Pinpoint the cell where the given text exists, returning its [X, Y] midpoint coordinate. 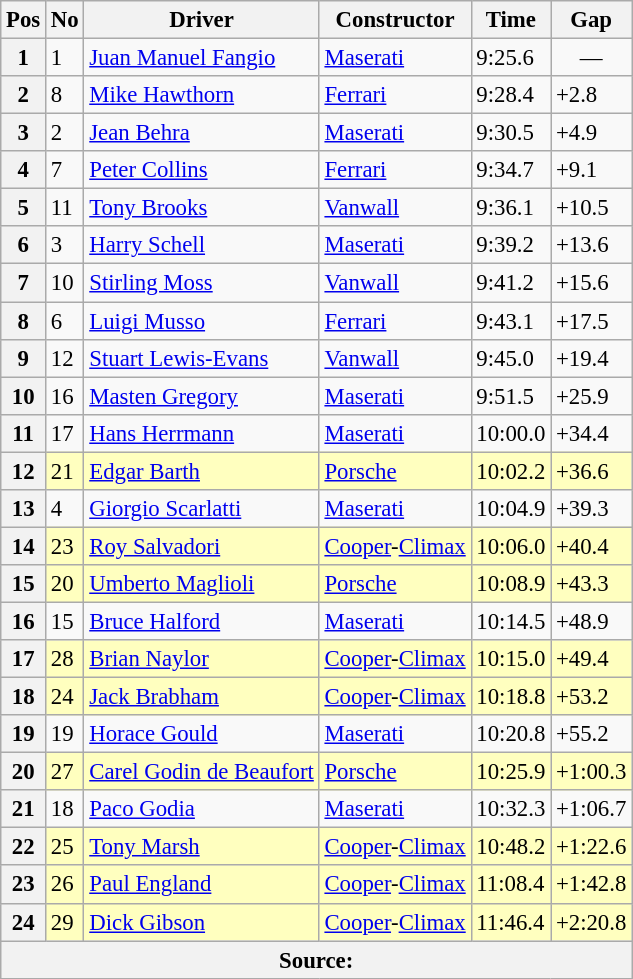
10:08.9 [511, 584]
+49.4 [592, 659]
+1:22.6 [592, 847]
11:46.4 [511, 922]
25 [65, 847]
+4.9 [592, 133]
+10.5 [592, 208]
+34.4 [592, 433]
9:41.2 [511, 283]
Jack Brabham [202, 697]
Dick Gibson [202, 922]
Horace Gould [202, 734]
26 [65, 885]
9:34.7 [511, 170]
10:15.0 [511, 659]
+1:00.3 [592, 772]
+17.5 [592, 321]
Bruce Halford [202, 621]
Paco Godia [202, 809]
+2:20.8 [592, 922]
Constructor [395, 20]
10:14.5 [511, 621]
No [65, 20]
11:08.4 [511, 885]
+1:06.7 [592, 809]
9:45.0 [511, 358]
+53.2 [592, 697]
9 [24, 358]
14 [24, 546]
Paul England [202, 885]
Pos [24, 20]
10:02.2 [511, 471]
13 [24, 509]
10:48.2 [511, 847]
10:20.8 [511, 734]
Hans Herrmann [202, 433]
Tony Brooks [202, 208]
Gap [592, 20]
Mike Hawthorn [202, 95]
+15.6 [592, 283]
Giorgio Scarlatti [202, 509]
Driver [202, 20]
+2.8 [592, 95]
Roy Salvadori [202, 546]
9:39.2 [511, 245]
10:00.0 [511, 433]
10:25.9 [511, 772]
Source: [316, 960]
10:04.9 [511, 509]
9:25.6 [511, 58]
Harry Schell [202, 245]
+13.6 [592, 245]
+1:42.8 [592, 885]
Luigi Musso [202, 321]
Carel Godin de Beaufort [202, 772]
Edgar Barth [202, 471]
+40.4 [592, 546]
28 [65, 659]
9:28.4 [511, 95]
— [592, 58]
5 [24, 208]
+55.2 [592, 734]
9:30.5 [511, 133]
10:06.0 [511, 546]
+48.9 [592, 621]
29 [65, 922]
Time [511, 20]
Tony Marsh [202, 847]
9:51.5 [511, 396]
+9.1 [592, 170]
+36.6 [592, 471]
Brian Naylor [202, 659]
Juan Manuel Fangio [202, 58]
Umberto Maglioli [202, 584]
+19.4 [592, 358]
+25.9 [592, 396]
10:18.8 [511, 697]
9:43.1 [511, 321]
27 [65, 772]
10:32.3 [511, 809]
Stirling Moss [202, 283]
+43.3 [592, 584]
+39.3 [592, 509]
Peter Collins [202, 170]
Masten Gregory [202, 396]
Stuart Lewis-Evans [202, 358]
22 [24, 847]
9:36.1 [511, 208]
Jean Behra [202, 133]
